Capture the cell that displays the provided text and extract its [X, Y] central coordinate. 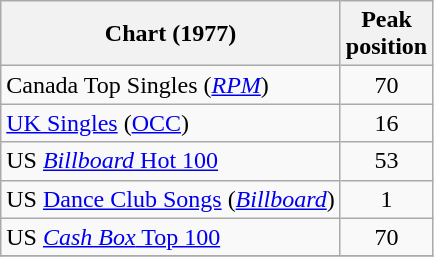
US Billboard Hot 100 [171, 161]
US Cash Box Top 100 [171, 237]
Canada Top Singles (RPM) [171, 85]
1 [386, 199]
UK Singles (OCC) [171, 123]
US Dance Club Songs (Billboard) [171, 199]
Peakposition [386, 34]
Chart (1977) [171, 34]
16 [386, 123]
53 [386, 161]
